Pinpoint the cell where the given text exists, returning its [X, Y] midpoint coordinate. 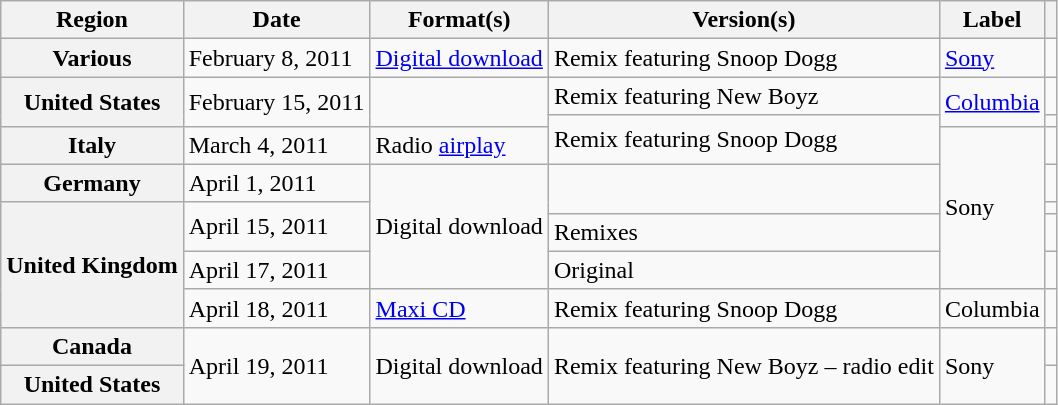
Region [92, 20]
April 1, 2011 [276, 183]
Remix featuring New Boyz – radio edit [744, 365]
Germany [92, 183]
April 15, 2011 [276, 226]
February 8, 2011 [276, 58]
Remix featuring New Boyz [744, 96]
Date [276, 20]
February 15, 2011 [276, 102]
March 4, 2011 [276, 145]
Format(s) [459, 20]
Various [92, 58]
April 17, 2011 [276, 270]
United Kingdom [92, 264]
Italy [92, 145]
April 18, 2011 [276, 308]
April 19, 2011 [276, 365]
Maxi CD [459, 308]
Canada [92, 346]
Original [744, 270]
Radio airplay [459, 145]
Label [992, 20]
Remixes [744, 232]
Version(s) [744, 20]
